Output the (X, Y) coordinate of the center of the cell containing the given text.  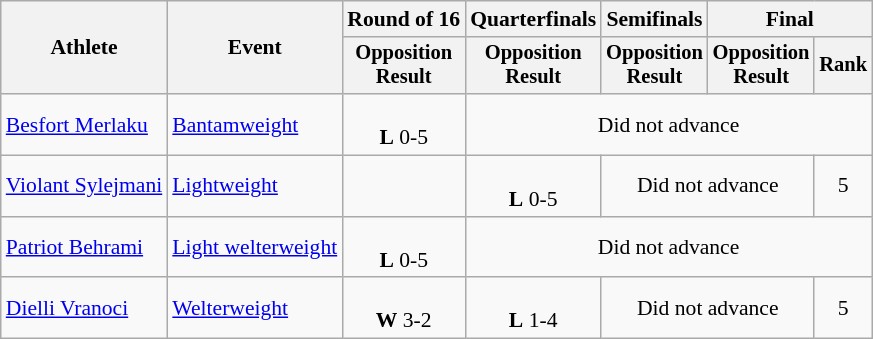
Quarterfinals (533, 19)
Athlete (84, 48)
L 1-4 (533, 308)
Violant Sylejmani (84, 186)
Patriot Behrami (84, 248)
W 3-2 (404, 308)
Final (790, 19)
Round of 16 (404, 19)
Semifinals (654, 19)
Welterweight (254, 308)
Light welterweight (254, 248)
Rank (843, 66)
Dielli Vranoci (84, 308)
Lightweight (254, 186)
Besfort Merlaku (84, 124)
Event (254, 48)
Bantamweight (254, 124)
